Detect which cell encompasses the target text, then output its [x, y] center coordinate. 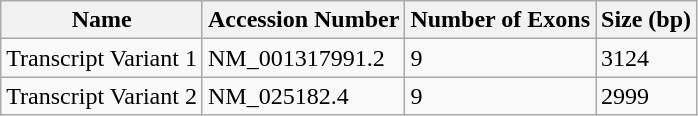
Size (bp) [646, 20]
NM_001317991.2 [303, 58]
Name [102, 20]
3124 [646, 58]
NM_025182.4 [303, 96]
2999 [646, 96]
Transcript Variant 2 [102, 96]
Transcript Variant 1 [102, 58]
Number of Exons [500, 20]
Accession Number [303, 20]
